Locate the cell with the specified text and output its [X, Y] center coordinate. 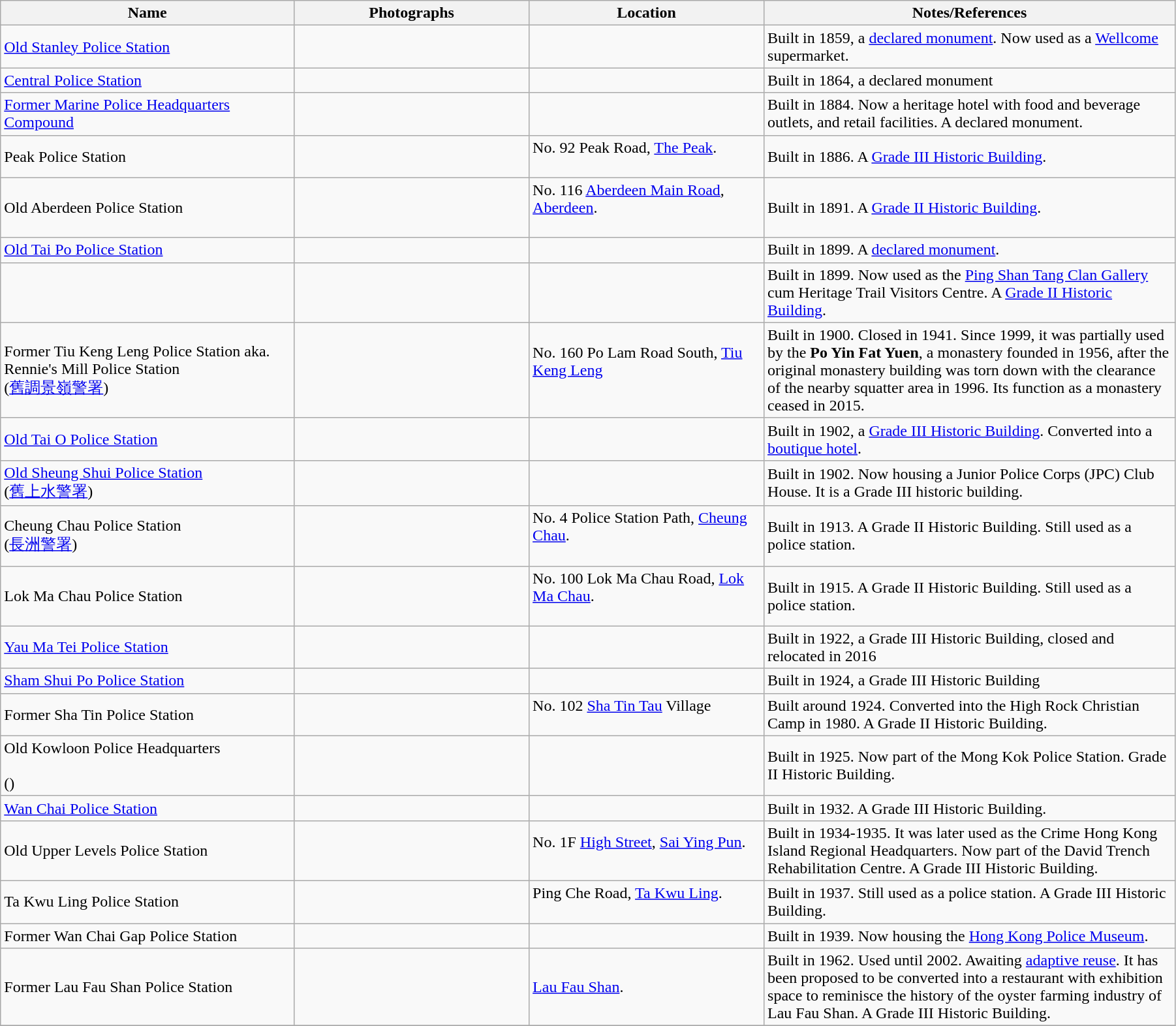
Old Tai Po Police Station [147, 250]
Lau Fau Shan. [647, 987]
Peak Police Station [147, 157]
Built in 1864, a declared monument [970, 80]
Ta Kwu Ling Police Station [147, 902]
Built in 1891. A Grade II Historic Building. [970, 208]
Sham Shui Po Police Station [147, 681]
Former Tiu Keng Leng Police Station aka. Rennie's Mill Police Station(舊調景嶺警署) [147, 370]
Old Stanley Police Station [147, 47]
Old Kowloon Police Headquarters() [147, 766]
No. 102 Sha Tin Tau Village [647, 714]
Photographs [412, 13]
Built in 1886. A Grade III Historic Building. [970, 157]
Built in 1859, a declared monument. Now used as a Wellcome supermarket. [970, 47]
Name [147, 13]
Built in 1915. A Grade II Historic Building. Still used as a police station. [970, 596]
Built around 1924. Converted into the High Rock Christian Camp in 1980. A Grade II Historic Building. [970, 714]
No. 92 Peak Road, The Peak. [647, 157]
Built in 1899. Now used as the Ping Shan Tang Clan Gallery cum Heritage Trail Visitors Centre. A Grade II Historic Building. [970, 292]
No. 116 Aberdeen Main Road, Aberdeen. [647, 208]
Built in 1937. Still used as a police station. A Grade III Historic Building. [970, 902]
Location [647, 13]
Built in 1899. A declared monument. [970, 250]
Old Sheung Shui Police Station(舊上水警署) [147, 483]
Built in 1932. A Grade III Historic Building. [970, 808]
Yau Ma Tei Police Station [147, 647]
No. 160 Po Lam Road South, Tiu Keng Leng [647, 370]
Former Lau Fau Shan Police Station [147, 987]
No. 100 Lok Ma Chau Road, Lok Ma Chau. [647, 596]
Old Upper Levels Police Station [147, 850]
Wan Chai Police Station [147, 808]
No. 1F High Street, Sai Ying Pun. [647, 850]
No. 4 Police Station Path, Cheung Chau. [647, 536]
Old Aberdeen Police Station [147, 208]
Built in 1925. Now part of the Mong Kok Police Station. Grade II Historic Building. [970, 766]
Former Wan Chai Gap Police Station [147, 935]
Built in 1922, a Grade III Historic Building, closed and relocated in 2016 [970, 647]
Central Police Station [147, 80]
Former Marine Police Headquarters Compound [147, 114]
Ping Che Road, Ta Kwu Ling. [647, 902]
Old Tai O Police Station [147, 439]
Built in 1884. Now a heritage hotel with food and beverage outlets, and retail facilities. A declared monument. [970, 114]
Built in 1939. Now housing the Hong Kong Police Museum. [970, 935]
Notes/References [970, 13]
Built in 1902. Now housing a Junior Police Corps (JPC) Club House. It is a Grade III historic building. [970, 483]
Built in 1913. A Grade II Historic Building. Still used as a police station. [970, 536]
Former Sha Tin Police Station [147, 714]
Lok Ma Chau Police Station [147, 596]
Built in 1902, a Grade III Historic Building. Converted into a boutique hotel. [970, 439]
Built in 1924, a Grade III Historic Building [970, 681]
Cheung Chau Police Station(長洲警署) [147, 536]
